Detect which cell encompasses the target text, then output its [x, y] center coordinate. 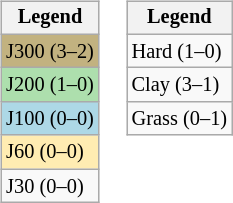
J30 (0–0) [50, 186]
Hard (1–0) [180, 51]
J60 (0–0) [50, 152]
Clay (3–1) [180, 85]
Grass (0–1) [180, 119]
J300 (3–2) [50, 51]
J100 (0–0) [50, 119]
J200 (1–0) [50, 85]
